Detect which cell encompasses the target text, then output its (x, y) center coordinate. 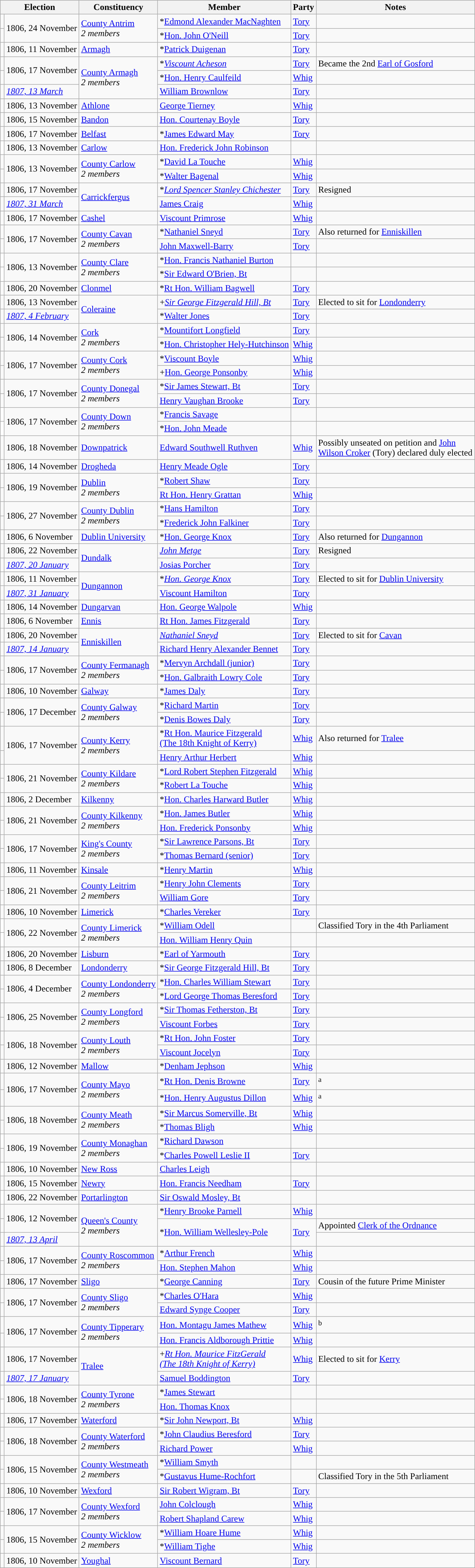
*James Daly (224, 691)
Elected to sit for Cavan (396, 635)
*Sir Thomas Fetherston, Bt (224, 1010)
*Hon. William Wellesley-Pole (224, 1232)
Galway (118, 691)
*Sir Edward O'Brien, Bt (224, 274)
*Lord George Thomas Beresford (224, 996)
1807, 17 January (42, 1378)
Viscount Primrose (224, 218)
Clonmel (118, 288)
Classified Tory in the 4th Parliament (396, 926)
County Limerick2 members (118, 933)
*Lord Spencer Stanley Chichester (224, 190)
Hon. Francis Aldborough Prittie (224, 1340)
1807, 20 January (42, 565)
*Sir John Newport, Bt (224, 1420)
*David La Touche (224, 162)
*James Stewart (224, 1392)
*Rt Hon. William Bagwell (224, 288)
County Carlow2 members (118, 169)
County Roscommon2 members (118, 1260)
Kinsale (118, 869)
*Sir Lawrence Parsons, Bt (224, 841)
*Rt Hon. John Foster (224, 1038)
*Walter Jones (224, 316)
1806, 4 December (42, 989)
*Sir Marcus Somerville, Bt (224, 1113)
County Louth2 members (118, 1045)
Charles Leigh (224, 1169)
Robert Shapland Carew (224, 1519)
1807, 13 April (42, 1239)
*Rt Hon. Maurice Fitzgerald(The 18th Knight of Kerry) (224, 738)
Richard Power (224, 1448)
Athlone (118, 105)
1806, 17 December (42, 712)
County Donegal2 members (118, 393)
Drogheda (118, 467)
Henry Vaughan Brooke (224, 400)
County Waterford2 members (118, 1441)
*Edmond Alexander MacNaghten (224, 21)
Appointed Clerk of the Ordnance (396, 1225)
Election (40, 7)
Became the 2nd Earl of Gosford (396, 63)
Richard Henry Alexander Bennet (224, 649)
County Tyrone2 members (118, 1399)
Cashel (118, 218)
County Londonderry2 members (118, 989)
Nathaniel Sneyd (224, 635)
Dublin University (118, 537)
*Hon. James Butler (224, 813)
Hon. Courtenay Boyle (224, 120)
Dundalk (118, 558)
*Hon. Galbraith Lowry Cole (224, 677)
Member (224, 7)
*William Tighe (224, 1547)
*Francis Savage (224, 415)
County Down2 members (118, 422)
Hon. Frederick John Robinson (224, 148)
*Hon. Francis Nathaniel Burton (224, 260)
Londonderry (118, 968)
Sir Robert Wigram, Bt (224, 1491)
*Hon. Christopher Hely-Hutchinson (224, 344)
*Thomas Bernard (senior) (224, 855)
*Lord Robert Stephen Fitzgerald (224, 771)
Dublin2 members (118, 488)
Bandon (118, 120)
*Henry John Clements (224, 884)
*Hon. John Meade (224, 429)
Armagh (118, 49)
John Colclough (224, 1505)
County Clare2 members (118, 267)
*Hans Hamilton (224, 509)
*Frederick John Falkiner (224, 523)
*Patrick Duigenan (224, 49)
County Dublin2 members (118, 516)
Hon. Thomas Knox (224, 1406)
Elected to sit for Kerry (396, 1359)
*Thomas Bligh (224, 1127)
1806, 24 November (42, 28)
Party (303, 7)
William Brownlow (224, 91)
*Charles Powell Leslie II (224, 1155)
Coleraine (118, 309)
b (396, 1325)
Ennis (118, 621)
Also returned for Tralee (396, 738)
Dungarvan (118, 607)
Tralee (118, 1366)
*Hon. Charles William Stewart (224, 982)
Sir Oswald Mosley, Bt (224, 1197)
*Viscount Boyle (224, 358)
*Hon. Henry Caulfeild (224, 77)
1807, 4 February (42, 316)
Hon. George Walpole (224, 607)
*Viscount Acheson (224, 63)
County Mayo2 members (118, 1090)
Enniskillen (118, 642)
1806, 25 November (42, 1017)
*Hon. Henry Augustus Dillon (224, 1098)
Edward Synge Cooper (224, 1309)
Rt Hon. James Fitzgerald (224, 621)
*William Odell (224, 926)
1807, 14 January (42, 649)
Lisburn (118, 954)
Classified Tory in the 5th Parliament (396, 1477)
*Mountifort Longfield (224, 330)
County Cork2 members (118, 365)
*Rt Hon. Denis Browne (224, 1081)
County Antrim2 members (118, 28)
*Arthur French (224, 1253)
John Maxwell-Barry (224, 246)
Hon. Frederick Ponsonby (224, 827)
*Robert La Touche (224, 785)
*William Hoare Hume (224, 1533)
*Hon. Charles Harward Butler (224, 799)
New Ross (118, 1169)
Constituency (118, 7)
Possibly unseated on petition and John Wilson Croker (Tory) declared duly elected (396, 448)
*Denham Jephson (224, 1066)
*Charles Vereker (224, 912)
Portarlington (118, 1197)
Hon. Stephen Mahon (224, 1267)
Carlow (118, 148)
Elected to sit for Dublin University (396, 579)
Viscount Bernard (224, 1561)
*Richard Dawson (224, 1141)
Newry (118, 1183)
Edward Southwell Ruthven (224, 448)
Mallow (118, 1066)
Elected to sit for Londonderry (396, 302)
Cousin of the future Prime Minister (396, 1281)
+Rt Hon. Maurice FitzGerald(The 18th Knight of Kerry) (224, 1359)
Carrickfergus (118, 197)
Youghal (118, 1561)
Cork2 members (118, 337)
John Metge (224, 551)
*Earl of Yarmouth (224, 954)
County Kilkenny2 members (118, 820)
*Charles O'Hara (224, 1295)
County Monaghan2 members (118, 1148)
County Tipperary2 members (118, 1332)
*John Claudius Beresford (224, 1434)
County Wexford2 members (118, 1512)
County Sligo2 members (118, 1302)
*Denis Bowes Daly (224, 719)
*James Edward May (224, 134)
1807, 13 March (42, 91)
County Leitrim2 members (118, 891)
King's County2 members (118, 848)
County Meath2 members (118, 1120)
Samuel Boddington (224, 1378)
*Sir James Stewart, Bt (224, 386)
+Hon. George Ponsonby (224, 372)
*Henry Brooke Parnell (224, 1211)
*Hon. John O'Neill (224, 35)
*William Smyth (224, 1463)
County Kildare2 members (118, 778)
Kilkenny (118, 799)
*Sir George Fitzgerald Hill, Bt (224, 968)
1806, 2 December (42, 799)
County Cavan2 members (118, 239)
Dungannon (118, 586)
Wexford (118, 1491)
George Tierney (224, 105)
Viscount Hamilton (224, 593)
Also returned for Enniskillen (396, 232)
Viscount Forbes (224, 1024)
*George Canning (224, 1281)
1807, 31 January (42, 593)
William Gore (224, 898)
County Westmeath2 members (118, 1470)
*Nathaniel Sneyd (224, 232)
Waterford (118, 1420)
*Henry Martin (224, 869)
James Craig (224, 204)
+Sir George Fitzgerald Hill, Bt (224, 302)
Hon. William Henry Quin (224, 940)
1807, 31 March (42, 204)
*Mervyn Archdall (junior) (224, 663)
Hon. Francis Needham (224, 1183)
Josias Porcher (224, 565)
County Armagh2 members (118, 77)
Notes (396, 7)
Also returned for Dungannon (396, 537)
County Wicklow2 members (118, 1540)
Henry Arthur Herbert (224, 757)
1806, 8 December (42, 968)
1806, 27 November (42, 516)
*Richard Martin (224, 705)
County Kerry2 members (118, 745)
*Robert Shaw (224, 481)
Sligo (118, 1281)
Belfast (118, 134)
Queen's County2 members (118, 1225)
Limerick (118, 912)
County Fermanagh2 members (118, 670)
*Gustavus Hume-Rochfort (224, 1477)
County Galway2 members (118, 712)
Rt Hon. Henry Grattan (224, 495)
Viscount Jocelyn (224, 1052)
Henry Meade Ogle (224, 467)
County Longford2 members (118, 1017)
Downpatrick (118, 448)
Hon. Montagu James Mathew (224, 1325)
*Walter Bagenal (224, 176)
